Provide the [x, y] coordinate of the cell's center where the given text is located.  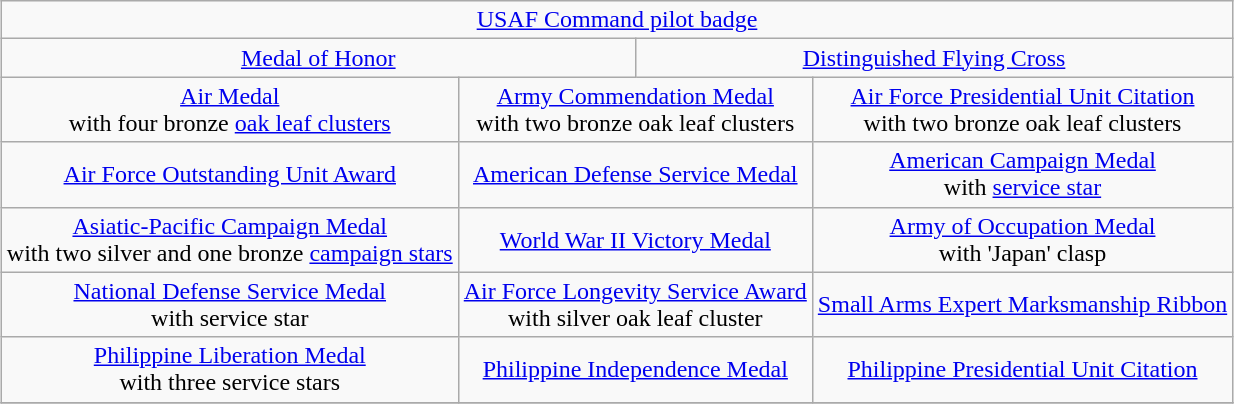
Philippine Presidential Unit Citation [1022, 370]
Philippine Liberation Medalwith three service stars [230, 370]
American Campaign Medalwith service star [1022, 174]
World War II Victory Medal [635, 240]
Small Arms Expert Marksmanship Ribbon [1022, 304]
Army Commendation Medalwith two bronze oak leaf clusters [635, 110]
Air Medalwith four bronze oak leaf clusters [230, 110]
Philippine Independence Medal [635, 370]
Air Force Longevity Service Awardwith silver oak leaf cluster [635, 304]
National Defense Service Medalwith service star [230, 304]
Asiatic-Pacific Campaign Medalwith two silver and one bronze campaign stars [230, 240]
Distinguished Flying Cross [934, 58]
Army of Occupation Medalwith 'Japan' clasp [1022, 240]
Air Force Outstanding Unit Award [230, 174]
Medal of Honor [318, 58]
Air Force Presidential Unit Citationwith two bronze oak leaf clusters [1022, 110]
USAF Command pilot badge [616, 20]
American Defense Service Medal [635, 174]
